Detect which cell encompasses the target text, then output its (X, Y) center coordinate. 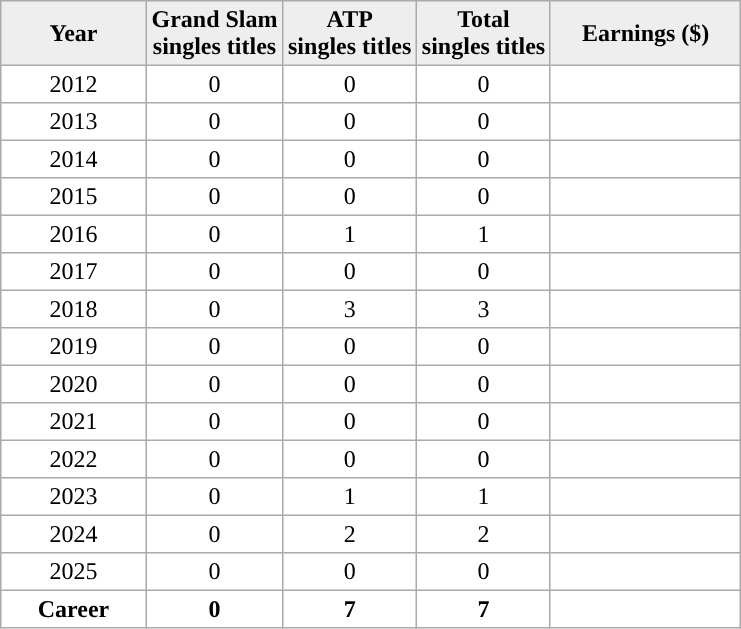
2024 (74, 534)
2015 (74, 197)
2025 (74, 572)
2013 (74, 122)
Totalsingles titles (484, 33)
2020 (74, 384)
Year (74, 33)
2017 (74, 272)
2012 (74, 84)
Career (74, 609)
ATP singles titles (350, 33)
2023 (74, 497)
2019 (74, 347)
2014 (74, 159)
2021 (74, 422)
Earnings ($) (645, 33)
2016 (74, 234)
2018 (74, 309)
Grand Slamsingles titles (214, 33)
2022 (74, 459)
